From the cell containing the given text, extract its center point as [x, y] coordinate. 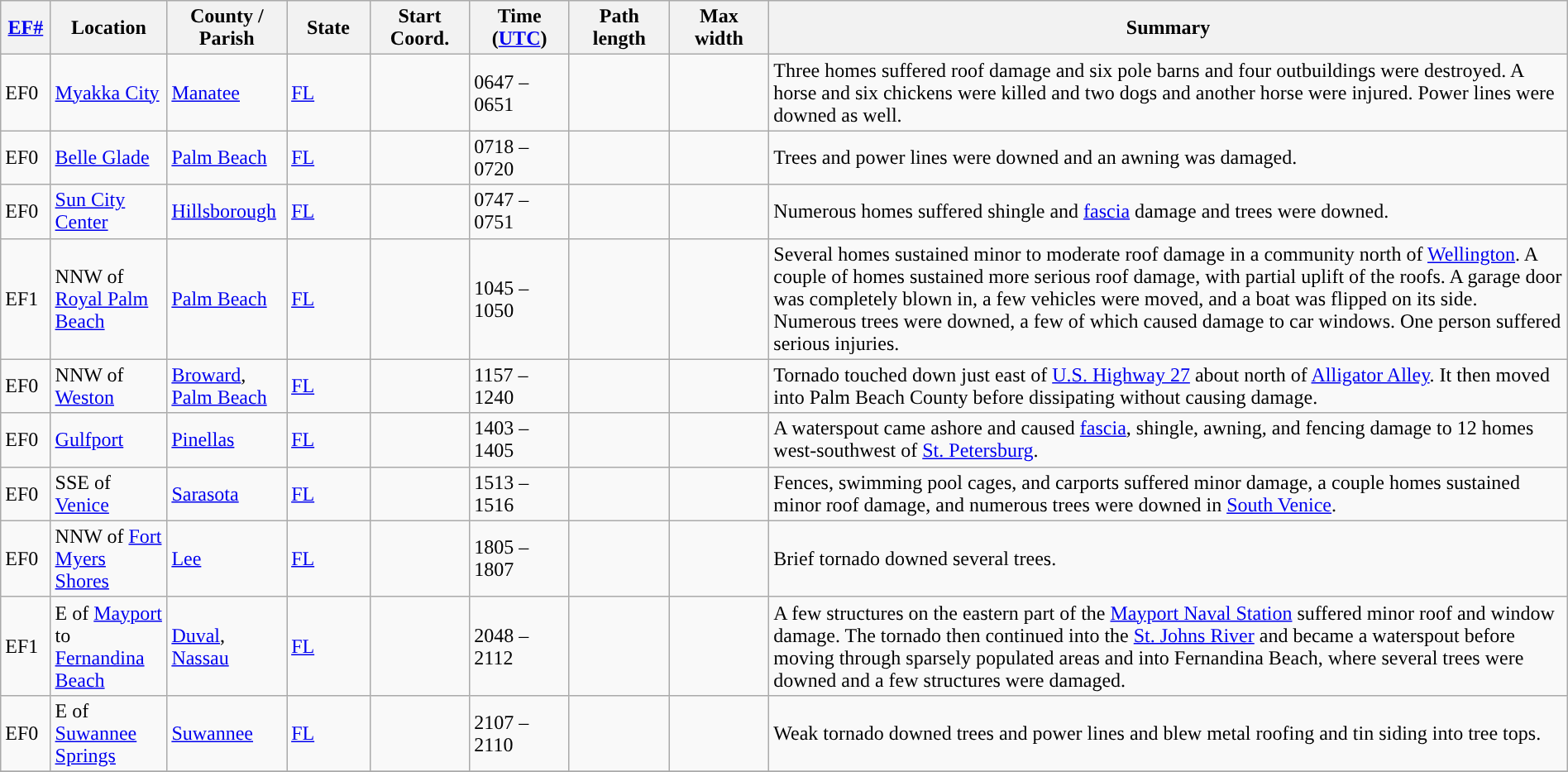
Start Coord. [420, 28]
Sarasota [227, 493]
Path length [619, 28]
1805 – 1807 [519, 559]
2048 – 2112 [519, 645]
Trees and power lines were downed and an awning was damaged. [1168, 157]
NNW of Fort Myers Shores [109, 559]
Sun City Center [109, 212]
Weak tornado downed trees and power lines and blew metal roofing and tin siding into tree tops. [1168, 733]
Location [109, 28]
E of Mayport to Fernandina Beach [109, 645]
Belle Glade [109, 157]
State [329, 28]
1045 – 1050 [519, 299]
EF# [26, 28]
Gulfport [109, 440]
0647 – 0651 [519, 93]
NNW of Weston [109, 386]
Hillsborough [227, 212]
0718 – 0720 [519, 157]
NNW of Royal Palm Beach [109, 299]
SSE of Venice [109, 493]
A waterspout came ashore and caused fascia, shingle, awning, and fencing damage to 12 homes west-southwest of St. Petersburg. [1168, 440]
1403 – 1405 [519, 440]
E of Suwannee Springs [109, 733]
2107 – 2110 [519, 733]
Broward, Palm Beach [227, 386]
Manatee [227, 93]
County / Parish [227, 28]
Lee [227, 559]
Max width [719, 28]
0747 – 0751 [519, 212]
Numerous homes suffered shingle and fascia damage and trees were downed. [1168, 212]
1513 – 1516 [519, 493]
1157 – 1240 [519, 386]
Myakka City [109, 93]
Time (UTC) [519, 28]
Suwannee [227, 733]
Brief tornado downed several trees. [1168, 559]
Duval, Nassau [227, 645]
Pinellas [227, 440]
Summary [1168, 28]
